Detect which cell encompasses the target text, then output its (x, y) center coordinate. 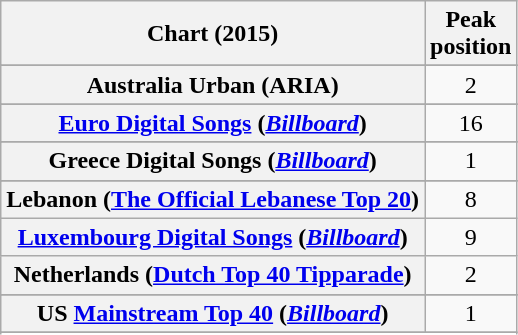
9 (471, 237)
16 (471, 123)
Lebanon (The Official Lebanese Top 20) (213, 199)
Greece Digital Songs (Billboard) (213, 161)
Australia Urban (ARIA) (213, 85)
Peakposition (471, 34)
Chart (2015) (213, 34)
Luxembourg Digital Songs (Billboard) (213, 237)
Netherlands (Dutch Top 40 Tipparade) (213, 275)
US Mainstream Top 40 (Billboard) (213, 313)
Euro Digital Songs (Billboard) (213, 123)
8 (471, 199)
